Return the [x, y] coordinate for the center point of the cell that contains the specified text.  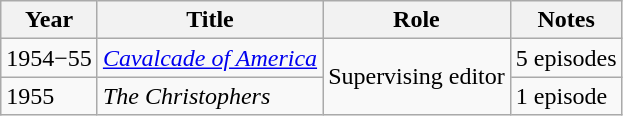
Year [50, 20]
Cavalcade of America [210, 58]
1 episode [566, 96]
1955 [50, 96]
Title [210, 20]
Notes [566, 20]
1954−55 [50, 58]
Supervising editor [417, 77]
Role [417, 20]
The Christophers [210, 96]
5 episodes [566, 58]
